From the cell containing the given text, extract its center point as (x, y) coordinate. 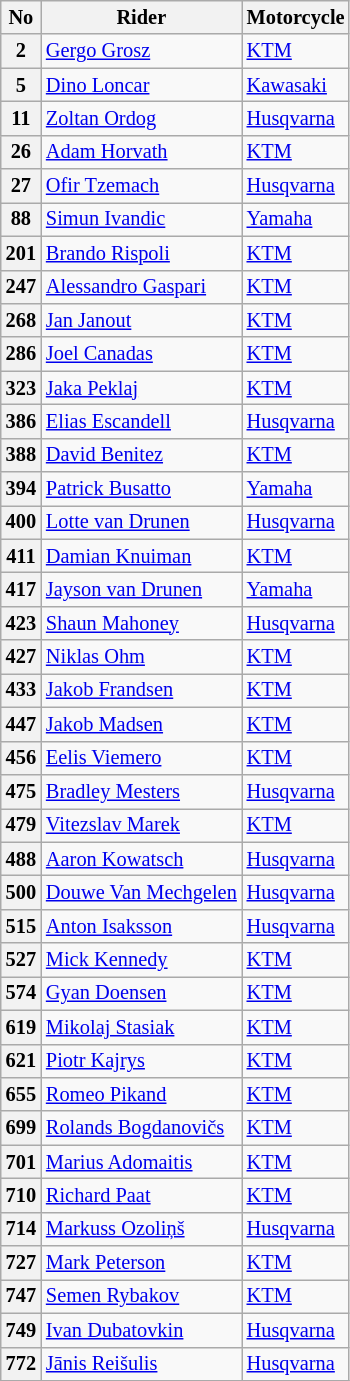
488 (21, 859)
Aaron Kowatsch (142, 859)
699 (21, 1128)
Gyan Doensen (142, 993)
574 (21, 993)
423 (21, 623)
Vitezslav Marek (142, 825)
Damian Knuiman (142, 556)
Dino Loncar (142, 85)
Rider (142, 17)
Markuss Ozoliņš (142, 1229)
Piotr Kajrys (142, 1061)
621 (21, 1061)
447 (21, 724)
11 (21, 118)
Shaun Mahoney (142, 623)
David Benitez (142, 455)
Ivan Dubatovkin (142, 1330)
Jayson van Drunen (142, 589)
Anton Isaksson (142, 926)
88 (21, 219)
475 (21, 791)
Rolands Bogdanovičs (142, 1128)
Lotte van Drunen (142, 522)
479 (21, 825)
Joel Canadas (142, 354)
749 (21, 1330)
5 (21, 85)
Zoltan Ordog (142, 118)
Elias Escandell (142, 421)
27 (21, 186)
Brando Rispoli (142, 253)
427 (21, 657)
Mark Peterson (142, 1263)
710 (21, 1195)
Jakob Madsen (142, 724)
747 (21, 1296)
Mikolaj Stasiak (142, 1027)
655 (21, 1094)
433 (21, 690)
Kawasaki (296, 85)
Alessandro Gaspari (142, 287)
411 (21, 556)
Gergo Grosz (142, 51)
26 (21, 152)
201 (21, 253)
394 (21, 489)
456 (21, 758)
Niklas Ohm (142, 657)
619 (21, 1027)
2 (21, 51)
Semen Rybakov (142, 1296)
772 (21, 1364)
Richard Paat (142, 1195)
388 (21, 455)
Simun Ivandic (142, 219)
268 (21, 320)
Bradley Mesters (142, 791)
Ofir Tzemach (142, 186)
Patrick Busatto (142, 489)
Eelis Viemero (142, 758)
400 (21, 522)
714 (21, 1229)
Jānis Reišulis (142, 1364)
701 (21, 1162)
Motorcycle (296, 17)
Douwe Van Mechgelen (142, 892)
Jakob Frandsen (142, 690)
Jan Janout (142, 320)
386 (21, 421)
323 (21, 388)
247 (21, 287)
Marius Adomaitis (142, 1162)
527 (21, 960)
515 (21, 926)
500 (21, 892)
286 (21, 354)
Jaka Peklaj (142, 388)
Mick Kennedy (142, 960)
Romeo Pikand (142, 1094)
727 (21, 1263)
Adam Horvath (142, 152)
417 (21, 589)
No (21, 17)
